For the text-containing cell, return its midpoint in (x, y) coordinate format. 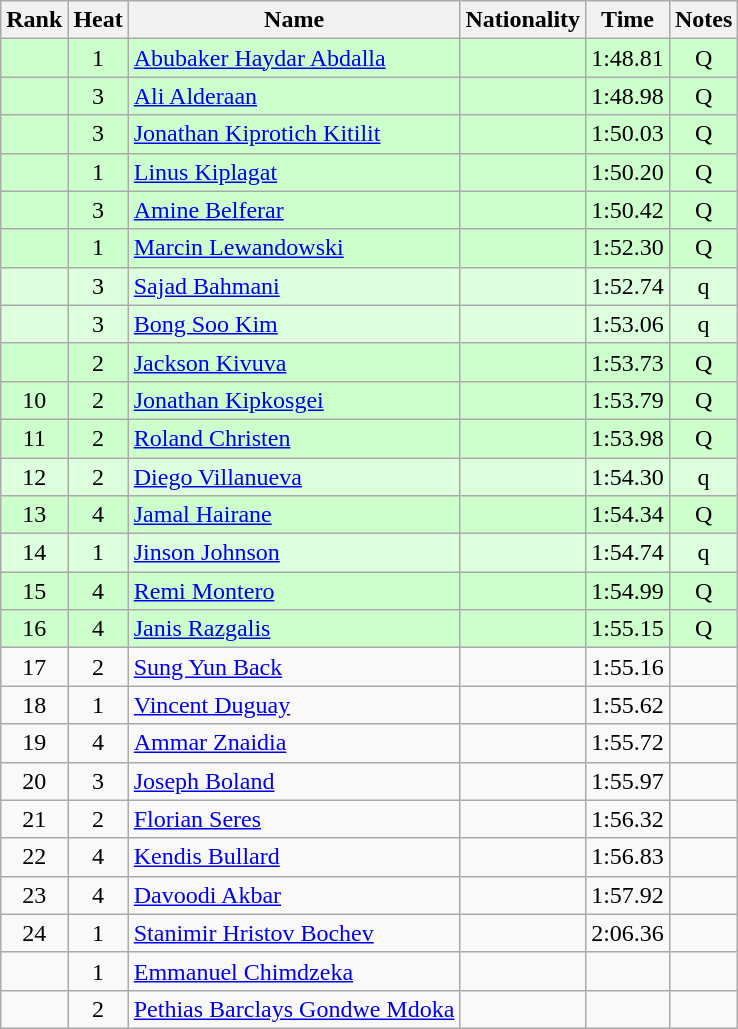
13 (34, 515)
1:50.20 (628, 172)
Jonathan Kipkosgei (294, 400)
Nationality (523, 20)
1:56.83 (628, 857)
Amine Belferar (294, 210)
Stanimir Hristov Bochev (294, 933)
21 (34, 819)
1:48.81 (628, 58)
1:53.73 (628, 362)
15 (34, 591)
Janis Razgalis (294, 629)
Heat (98, 20)
1:55.72 (628, 743)
18 (34, 705)
Rank (34, 20)
17 (34, 667)
Sajad Bahmani (294, 286)
1:53.98 (628, 438)
Jonathan Kiprotich Kitilit (294, 134)
Jackson Kivuva (294, 362)
Jinson Johnson (294, 553)
1:53.79 (628, 400)
Jamal Hairane (294, 515)
Remi Montero (294, 591)
1:52.30 (628, 248)
Emmanuel Chimdzeka (294, 971)
1:54.74 (628, 553)
Roland Christen (294, 438)
16 (34, 629)
1:55.97 (628, 781)
Diego Villanueva (294, 477)
Pethias Barclays Gondwe Mdoka (294, 1009)
1:53.06 (628, 324)
1:54.30 (628, 477)
Marcin Lewandowski (294, 248)
Ali Alderaan (294, 96)
Bong Soo Kim (294, 324)
Abubaker Haydar Abdalla (294, 58)
23 (34, 895)
1:52.74 (628, 286)
14 (34, 553)
Notes (703, 20)
1:50.03 (628, 134)
12 (34, 477)
Davoodi Akbar (294, 895)
1:54.99 (628, 591)
24 (34, 933)
10 (34, 400)
2:06.36 (628, 933)
1:56.32 (628, 819)
Ammar Znaidia (294, 743)
20 (34, 781)
1:55.62 (628, 705)
Kendis Bullard (294, 857)
Joseph Boland (294, 781)
Name (294, 20)
1:55.16 (628, 667)
Time (628, 20)
Sung Yun Back (294, 667)
Florian Seres (294, 819)
1:54.34 (628, 515)
1:48.98 (628, 96)
Linus Kiplagat (294, 172)
19 (34, 743)
22 (34, 857)
Vincent Duguay (294, 705)
11 (34, 438)
1:55.15 (628, 629)
1:50.42 (628, 210)
1:57.92 (628, 895)
